Detect which cell encompasses the target text, then output its [X, Y] center coordinate. 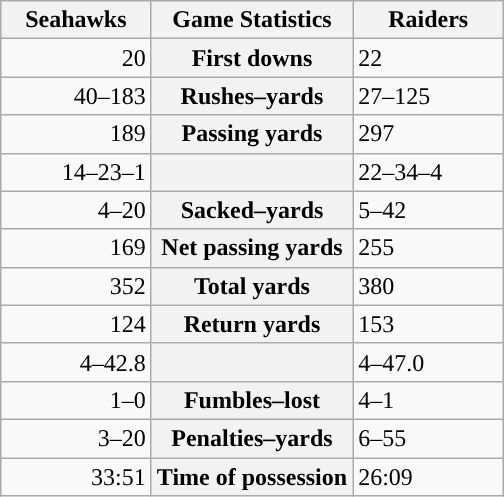
169 [76, 248]
5–42 [428, 210]
189 [76, 134]
352 [76, 286]
Return yards [252, 324]
Net passing yards [252, 248]
14–23–1 [76, 172]
153 [428, 324]
4–1 [428, 400]
Game Statistics [252, 20]
255 [428, 248]
4–42.8 [76, 362]
4–47.0 [428, 362]
124 [76, 324]
Fumbles–lost [252, 400]
Penalties–yards [252, 438]
3–20 [76, 438]
4–20 [76, 210]
26:09 [428, 477]
40–183 [76, 96]
6–55 [428, 438]
380 [428, 286]
Rushes–yards [252, 96]
Total yards [252, 286]
27–125 [428, 96]
22–34–4 [428, 172]
Raiders [428, 20]
First downs [252, 58]
Sacked–yards [252, 210]
20 [76, 58]
1–0 [76, 400]
Seahawks [76, 20]
Passing yards [252, 134]
22 [428, 58]
33:51 [76, 477]
297 [428, 134]
Time of possession [252, 477]
